Return the [X, Y] coordinate for the center point of the cell that contains the specified text.  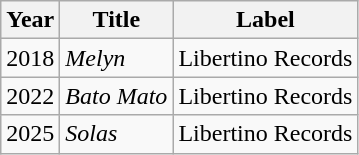
Melyn [116, 58]
Title [116, 20]
Bato Mato [116, 96]
2025 [30, 134]
2022 [30, 96]
2018 [30, 58]
Label [266, 20]
Year [30, 20]
Solas [116, 134]
